Search for the cell housing the specified text and yield its [x, y] center coordinate. 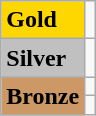
Silver [43, 58]
Gold [43, 20]
Bronze [43, 96]
